Output the [x, y] coordinate of the center of the cell containing the given text.  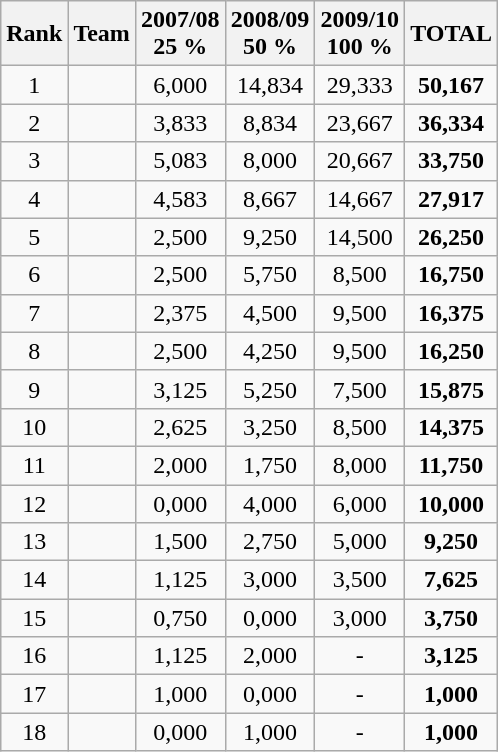
3,250 [270, 427]
4,583 [180, 199]
50,167 [452, 85]
7,500 [360, 389]
15 [34, 618]
14 [34, 580]
17 [34, 694]
20,667 [360, 161]
2009/10100 % [360, 34]
12 [34, 503]
16,750 [452, 275]
TOTAL [452, 34]
4,250 [270, 351]
14,500 [360, 237]
1,750 [270, 465]
2008/0950 % [270, 34]
3,750 [452, 618]
8,834 [270, 123]
3,500 [360, 580]
4,000 [270, 503]
15,875 [452, 389]
3 [34, 161]
16,375 [452, 313]
33,750 [452, 161]
11,750 [452, 465]
5 [34, 237]
5,750 [270, 275]
14,667 [360, 199]
Rank [34, 34]
1 [34, 85]
29,333 [360, 85]
11 [34, 465]
16 [34, 656]
5,250 [270, 389]
2007/0825 % [180, 34]
36,334 [452, 123]
27,917 [452, 199]
18 [34, 732]
2,625 [180, 427]
7,625 [452, 580]
0,750 [180, 618]
10,000 [452, 503]
9 [34, 389]
23,667 [360, 123]
8 [34, 351]
3,833 [180, 123]
7 [34, 313]
26,250 [452, 237]
Team [102, 34]
10 [34, 427]
14,375 [452, 427]
1,500 [180, 542]
13 [34, 542]
4 [34, 199]
4,500 [270, 313]
5,083 [180, 161]
2 [34, 123]
2,375 [180, 313]
6 [34, 275]
5,000 [360, 542]
2,750 [270, 542]
8,667 [270, 199]
14,834 [270, 85]
16,250 [452, 351]
